Search for the cell housing the specified text and yield its (X, Y) center coordinate. 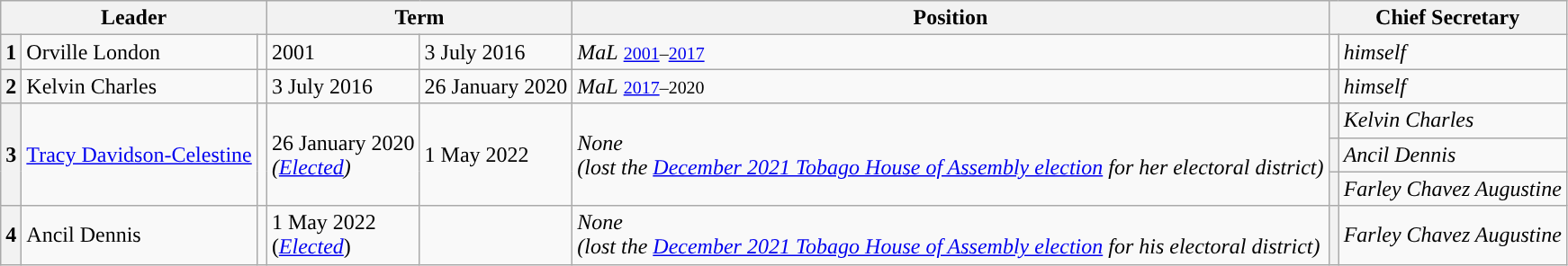
26 January 2020 (496, 86)
MaL 2001–2017 (951, 52)
Position (951, 18)
2001 (343, 52)
1 (11, 52)
Tracy Davidson-Celestine (139, 155)
2 (11, 86)
1 May 2022(Elected) (343, 235)
3 (11, 155)
26 January 2020(Elected) (343, 155)
4 (11, 235)
None(lost the December 2021 Tobago House of Assembly election for her electoral district) (951, 155)
Chief Secretary (1447, 18)
Leader (134, 18)
MaL 2017–2020 (951, 86)
Term (419, 18)
None(lost the December 2021 Tobago House of Assembly election for his electoral district) (951, 235)
1 May 2022 (496, 155)
Orville London (139, 52)
